Identify which cell holds the provided text, then report its (X, Y) central coordinate. 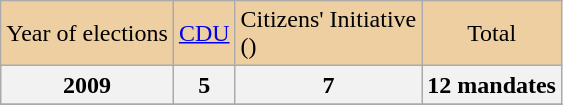
12 mandates (492, 85)
Year of elections (88, 34)
7 (328, 85)
2009 (88, 85)
Total (492, 34)
5 (204, 85)
CDU (204, 34)
Citizens' Initiative () (328, 34)
